For the text-containing cell, return its midpoint in [X, Y] coordinate format. 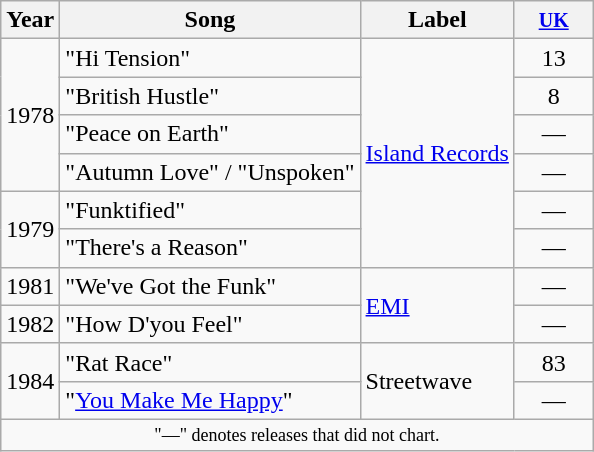
Streetwave [437, 381]
Song [210, 20]
"Hi Tension" [210, 58]
"Funktified" [210, 210]
13 [554, 58]
1981 [30, 286]
1984 [30, 381]
83 [554, 362]
"British Hustle" [210, 96]
"Rat Race" [210, 362]
"—" denotes releases that did not chart. [297, 434]
"You Make Me Happy" [210, 400]
Year [30, 20]
Label [437, 20]
"Peace on Earth" [210, 134]
8 [554, 96]
"Autumn Love" / "Unspoken" [210, 172]
"How D'you Feel" [210, 324]
1979 [30, 229]
EMI [437, 305]
"There's a Reason" [210, 248]
UK [554, 20]
1978 [30, 115]
Island Records [437, 153]
1982 [30, 324]
"We've Got the Funk" [210, 286]
